Detect which cell encompasses the target text, then output its (x, y) center coordinate. 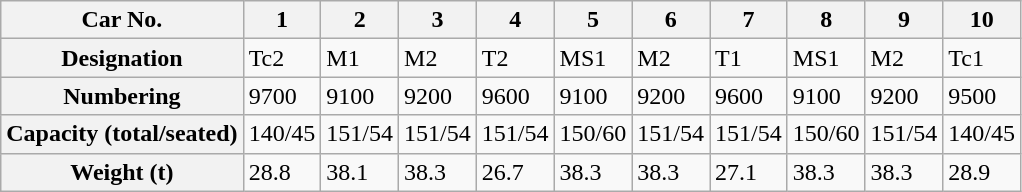
Numbering (122, 96)
9700 (282, 96)
Tc1 (982, 58)
8 (826, 20)
26.7 (515, 172)
Car No. (122, 20)
M1 (360, 58)
27.1 (749, 172)
Capacity (total/seated) (122, 134)
Tc2 (282, 58)
5 (593, 20)
6 (671, 20)
38.1 (360, 172)
1 (282, 20)
4 (515, 20)
T2 (515, 58)
10 (982, 20)
Designation (122, 58)
28.9 (982, 172)
2 (360, 20)
9 (904, 20)
7 (749, 20)
T1 (749, 58)
28.8 (282, 172)
Weight (t) (122, 172)
3 (438, 20)
9500 (982, 96)
